Scan for the cell matching the given text and deliver its [X, Y] coordinate at center. 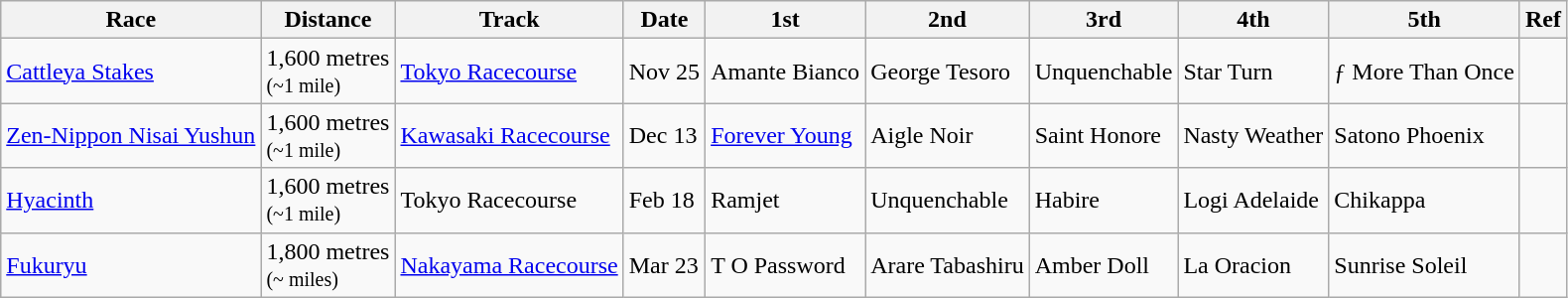
Nov 25 [664, 72]
5th [1425, 20]
Ramjet [786, 201]
Saint Honore [1104, 135]
Dec 13 [664, 135]
Aigle Noir [948, 135]
Mar 23 [664, 264]
La Oracion [1253, 264]
4th [1253, 20]
Nasty Weather [1253, 135]
Distance [327, 20]
Ref [1542, 20]
Arare Tabashiru [948, 264]
Cattleya Stakes [131, 72]
Habire [1104, 201]
Date [664, 20]
Chikappa [1425, 201]
3rd [1104, 20]
1,800 metres(~ miles) [327, 264]
Track [509, 20]
Zen-Nippon Nisai Yushun [131, 135]
Nakayama Racecourse [509, 264]
Amber Doll [1104, 264]
George Tesoro [948, 72]
Kawasaki Racecourse [509, 135]
Race [131, 20]
Hyacinth [131, 201]
Logi Adelaide [1253, 201]
ƒ More Than Once [1425, 72]
Feb 18 [664, 201]
Forever Young [786, 135]
Star Turn [1253, 72]
Fukuryu [131, 264]
T O Password [786, 264]
1st [786, 20]
Amante Bianco [786, 72]
Sunrise Soleil [1425, 264]
2nd [948, 20]
Satono Phoenix [1425, 135]
